Detect which cell encompasses the target text, then output its (x, y) center coordinate. 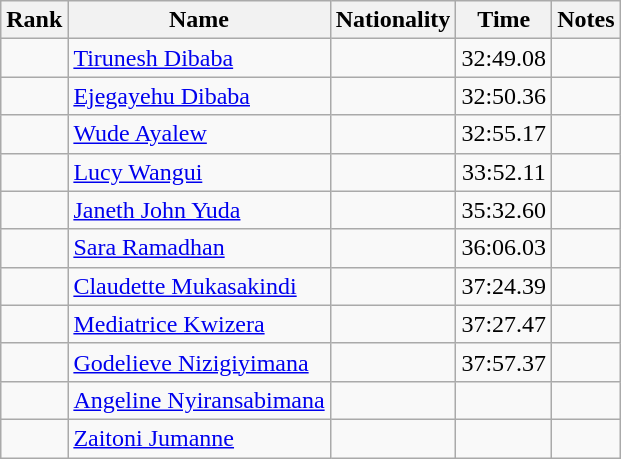
Nationality (393, 20)
33:52.11 (504, 172)
36:06.03 (504, 248)
Godelieve Nizigiyimana (199, 362)
Claudette Mukasakindi (199, 286)
Lucy Wangui (199, 172)
37:57.37 (504, 362)
Tirunesh Dibaba (199, 58)
Rank (34, 20)
Mediatrice Kwizera (199, 324)
Notes (586, 20)
Wude Ayalew (199, 134)
Janeth John Yuda (199, 210)
Sara Ramadhan (199, 248)
Time (504, 20)
32:50.36 (504, 96)
32:49.08 (504, 58)
32:55.17 (504, 134)
Name (199, 20)
Ejegayehu Dibaba (199, 96)
37:27.47 (504, 324)
35:32.60 (504, 210)
Angeline Nyiransabimana (199, 400)
Zaitoni Jumanne (199, 438)
37:24.39 (504, 286)
